For the text-containing cell, return its midpoint in [X, Y] coordinate format. 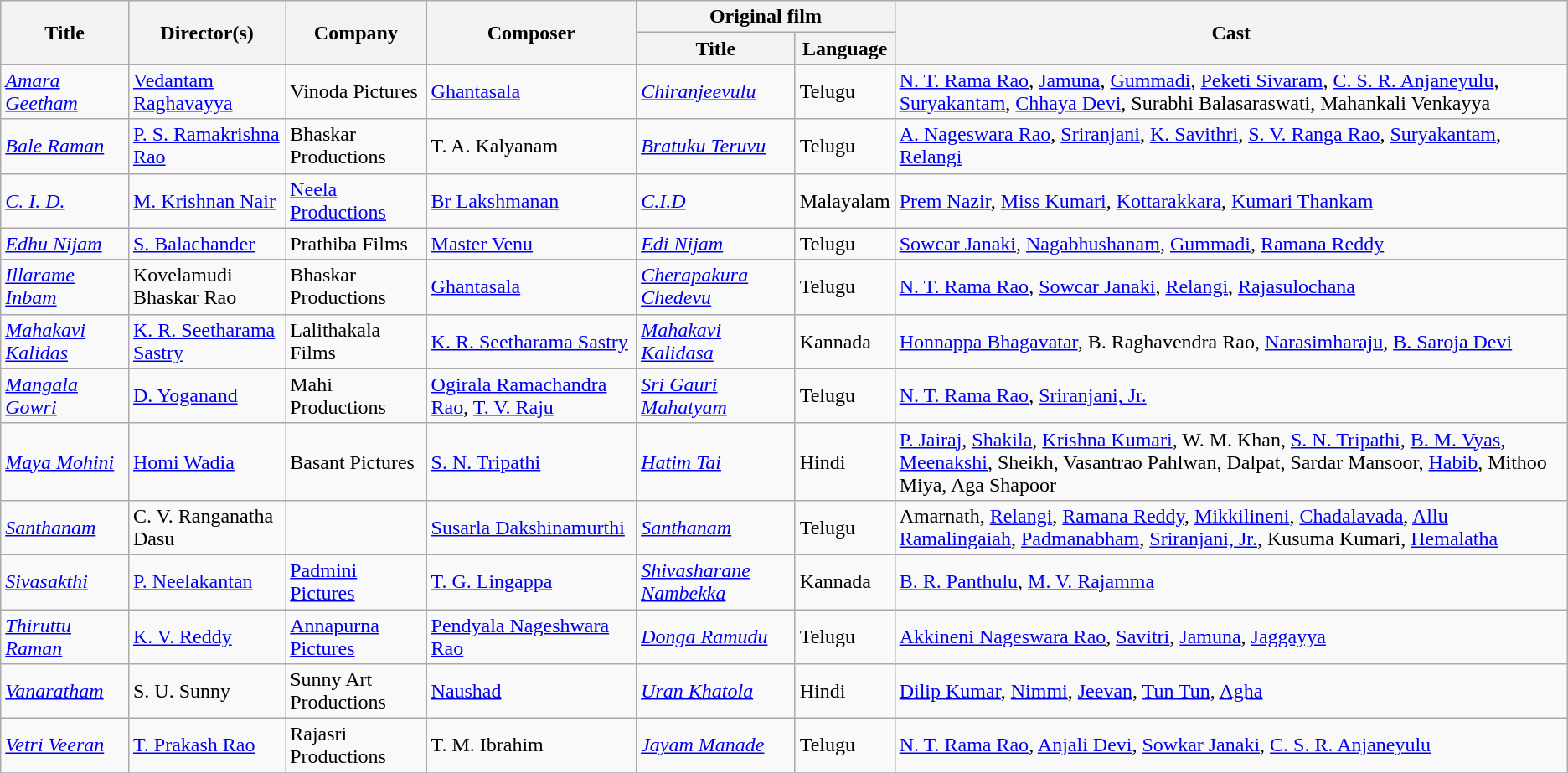
P. Neelakantan [206, 581]
Prathiba Films [356, 244]
Language [844, 49]
Maya Mohini [65, 461]
K. V. Reddy [206, 636]
Basant Pictures [356, 461]
A. Nageswara Rao, Sriranjani, K. Savithri, S. V. Ranga Rao, Suryakantam, Relangi [1231, 146]
Thiruttu Raman [65, 636]
N. T. Rama Rao, Sriranjani, Jr. [1231, 395]
Homi Wadia [206, 461]
Jayam Manade [716, 745]
Br Lakshmanan [531, 201]
C. V. Ranganatha Dasu [206, 528]
T. Prakash Rao [206, 745]
Sowcar Janaki, Nagabhushanam, Gummadi, Ramana Reddy [1231, 244]
B. R. Panthulu, M. V. Rajamma [1231, 581]
Rajasri Productions [356, 745]
Company [356, 33]
C. I. D. [65, 201]
Malayalam [844, 201]
N. T. Rama Rao, Anjali Devi, Sowkar Janaki, C. S. R. Anjaneyulu [1231, 745]
Vetri Veeran [65, 745]
Mahakavi Kalidas [65, 342]
T. M. Ibrahim [531, 745]
Vedantam Raghavayya [206, 92]
Chiranjeevulu [716, 92]
Padmini Pictures [356, 581]
Naushad [531, 692]
N. T. Rama Rao, Jamuna, Gummadi, Peketi Sivaram, C. S. R. Anjaneyulu, Suryakantam, Chhaya Devi, Surabhi Balasaraswati, Mahankali Venkayya [1231, 92]
P. S. Ramakrishna Rao [206, 146]
S. N. Tripathi [531, 461]
Bale Raman [65, 146]
Mahakavi Kalidasa [716, 342]
T. G. Lingappa [531, 581]
Master Venu [531, 244]
Shivasharane Nambekka [716, 581]
Edhu Nijam [65, 244]
Original film [766, 17]
Lalithakala Films [356, 342]
D. Yoganand [206, 395]
Mangala Gowri [65, 395]
Bratuku Teruvu [716, 146]
Akkineni Nageswara Rao, Savitri, Jamuna, Jaggayya [1231, 636]
S. U. Sunny [206, 692]
Susarla Dakshinamurthi [531, 528]
T. A. Kalyanam [531, 146]
Amarnath, Relangi, Ramana Reddy, Mikkilineni, Chadalavada, Allu Ramalingaiah, Padmanabham, Sriranjani, Jr., Kusuma Kumari, Hemalatha [1231, 528]
Donga Ramudu [716, 636]
Director(s) [206, 33]
Cherapakura Chedevu [716, 286]
Hatim Tai [716, 461]
C.I.D [716, 201]
Uran Khatola [716, 692]
Sivasakthi [65, 581]
Vanaratham [65, 692]
Prem Nazir, Miss Kumari, Kottarakkara, Kumari Thankam [1231, 201]
Edi Nijam [716, 244]
Mahi Productions [356, 395]
Annapurna Pictures [356, 636]
Ogirala Ramachandra Rao, T. V. Raju [531, 395]
M. Krishnan Nair [206, 201]
S. Balachander [206, 244]
Honnappa Bhagavatar, B. Raghavendra Rao, Narasimharaju, B. Saroja Devi [1231, 342]
Illarame Inbam [65, 286]
Cast [1231, 33]
Composer [531, 33]
Vinoda Pictures [356, 92]
Neela Productions [356, 201]
Amara Geetham [65, 92]
Dilip Kumar, Nimmi, Jeevan, Tun Tun, Agha [1231, 692]
N. T. Rama Rao, Sowcar Janaki, Relangi, Rajasulochana [1231, 286]
Kovelamudi Bhaskar Rao [206, 286]
Sunny Art Productions [356, 692]
Sri Gauri Mahatyam [716, 395]
Pendyala Nageshwara Rao [531, 636]
